Provide the (X, Y) coordinate of the cell's center where the given text is located.  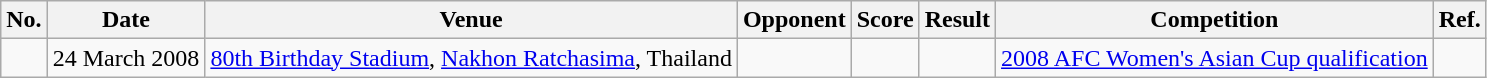
2008 AFC Women's Asian Cup qualification (1215, 58)
Venue (472, 20)
Score (885, 20)
Opponent (794, 20)
No. (24, 20)
80th Birthday Stadium, Nakhon Ratchasima, Thailand (472, 58)
Competition (1215, 20)
24 March 2008 (126, 58)
Ref. (1460, 20)
Result (957, 20)
Date (126, 20)
